Search for the cell housing the specified text and yield its [x, y] center coordinate. 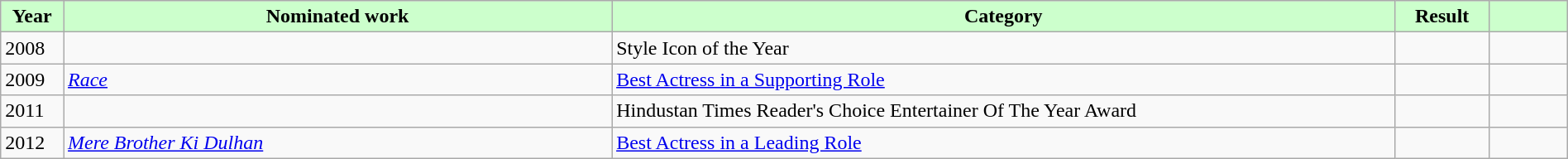
Style Icon of the Year [1004, 48]
Year [32, 17]
2009 [32, 79]
2012 [32, 142]
Race [337, 79]
Mere Brother Ki Dulhan [337, 142]
2008 [32, 48]
Best Actress in a Supporting Role [1004, 79]
Nominated work [337, 17]
Category [1004, 17]
2011 [32, 111]
Best Actress in a Leading Role [1004, 142]
Result [1442, 17]
Hindustan Times Reader's Choice Entertainer Of The Year Award [1004, 111]
